For the text-containing cell, return its midpoint in [x, y] coordinate format. 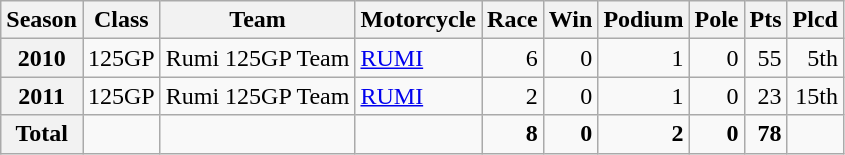
8 [513, 134]
Team [258, 20]
Race [513, 20]
Pole [716, 20]
78 [766, 134]
Win [570, 20]
5th [815, 58]
55 [766, 58]
15th [815, 96]
Season [42, 20]
23 [766, 96]
Pts [766, 20]
Podium [644, 20]
2010 [42, 58]
Plcd [815, 20]
Total [42, 134]
6 [513, 58]
Class [121, 20]
Motorcycle [418, 20]
2011 [42, 96]
